Detect which cell encompasses the target text, then output its (X, Y) center coordinate. 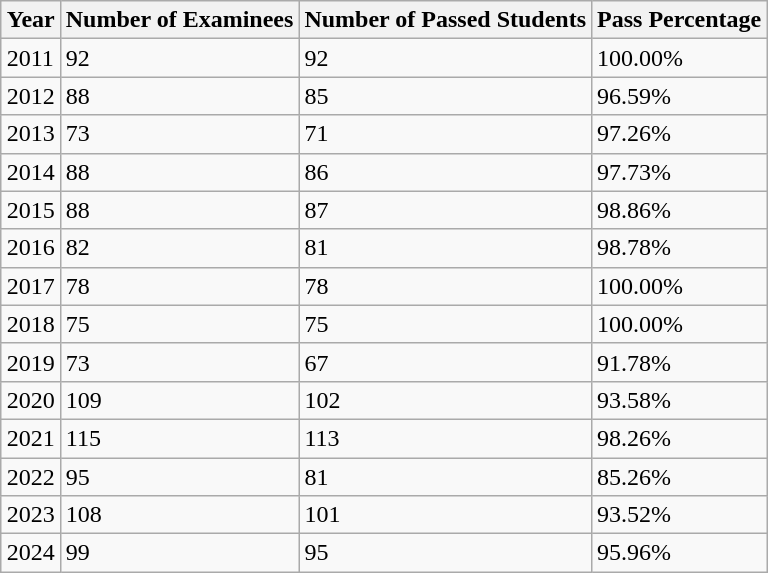
Number of Examinees (180, 20)
87 (446, 210)
113 (446, 438)
93.52% (680, 515)
2021 (30, 438)
97.26% (680, 134)
67 (446, 362)
2018 (30, 324)
109 (180, 400)
2013 (30, 134)
Year (30, 20)
102 (446, 400)
85.26% (680, 477)
98.78% (680, 248)
Pass Percentage (680, 20)
85 (446, 96)
Number of Passed Students (446, 20)
2011 (30, 58)
2022 (30, 477)
2024 (30, 553)
2023 (30, 515)
108 (180, 515)
82 (180, 248)
2017 (30, 286)
95.96% (680, 553)
2012 (30, 96)
2015 (30, 210)
71 (446, 134)
101 (446, 515)
93.58% (680, 400)
91.78% (680, 362)
98.86% (680, 210)
2019 (30, 362)
115 (180, 438)
2020 (30, 400)
99 (180, 553)
2016 (30, 248)
2014 (30, 172)
98.26% (680, 438)
97.73% (680, 172)
86 (446, 172)
96.59% (680, 96)
